Find where the given text appears and provide that cell's center as (x, y) coordinate. 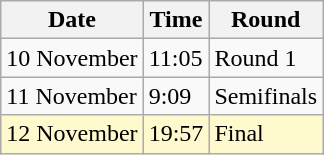
Date (72, 20)
19:57 (176, 134)
9:09 (176, 96)
12 November (72, 134)
11 November (72, 96)
Final (266, 134)
Semifinals (266, 96)
Round 1 (266, 58)
Round (266, 20)
Time (176, 20)
10 November (72, 58)
11:05 (176, 58)
